Determine the [x, y] coordinate at the center of the cell enclosing the given text.  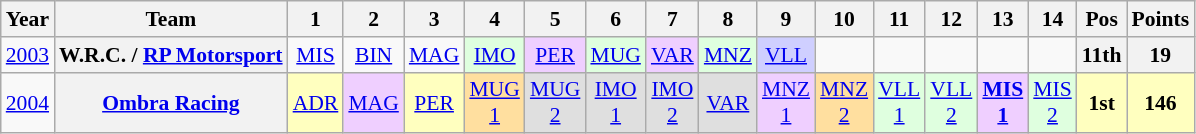
14 [1052, 19]
MUG2 [556, 102]
1st [1102, 102]
MIS [316, 55]
VLL [786, 55]
2004 [28, 102]
BIN [374, 55]
8 [728, 19]
Pos [1102, 19]
Year [28, 19]
2003 [28, 55]
7 [672, 19]
10 [844, 19]
4 [494, 19]
11 [899, 19]
3 [434, 19]
W.R.C. / RP Motorsport [171, 55]
MNZ [728, 55]
12 [951, 19]
146 [1160, 102]
19 [1160, 55]
MIS2 [1052, 102]
IMO1 [616, 102]
VLL1 [899, 102]
5 [556, 19]
MUG [616, 55]
11th [1102, 55]
Team [171, 19]
9 [786, 19]
Points [1160, 19]
MUG1 [494, 102]
2 [374, 19]
Ombra Racing [171, 102]
MNZ2 [844, 102]
MIS1 [1002, 102]
VLL2 [951, 102]
ADR [316, 102]
MNZ1 [786, 102]
1 [316, 19]
IMO2 [672, 102]
6 [616, 19]
IMO [494, 55]
13 [1002, 19]
